Output the [X, Y] coordinate of the center of the cell containing the given text.  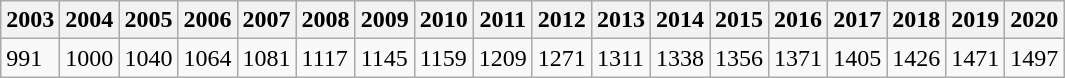
991 [30, 58]
1271 [562, 58]
2009 [384, 20]
1471 [976, 58]
1159 [444, 58]
2018 [916, 20]
2010 [444, 20]
2008 [326, 20]
1064 [208, 58]
2019 [976, 20]
2014 [680, 20]
2017 [858, 20]
2004 [90, 20]
2012 [562, 20]
1040 [148, 58]
1371 [798, 58]
1117 [326, 58]
2020 [1034, 20]
1497 [1034, 58]
1209 [502, 58]
1405 [858, 58]
1000 [90, 58]
2013 [620, 20]
2015 [740, 20]
1426 [916, 58]
2005 [148, 20]
2011 [502, 20]
2016 [798, 20]
1338 [680, 58]
2006 [208, 20]
2003 [30, 20]
1356 [740, 58]
1311 [620, 58]
1145 [384, 58]
1081 [266, 58]
2007 [266, 20]
